Provide the [X, Y] coordinate of the cell's center where the given text is located.  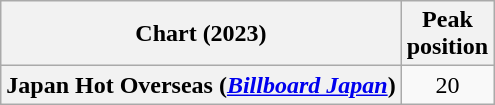
Chart (2023) [201, 34]
Japan Hot Overseas (Billboard Japan) [201, 85]
20 [447, 85]
Peakposition [447, 34]
